Search for the cell housing the specified text and yield its (x, y) center coordinate. 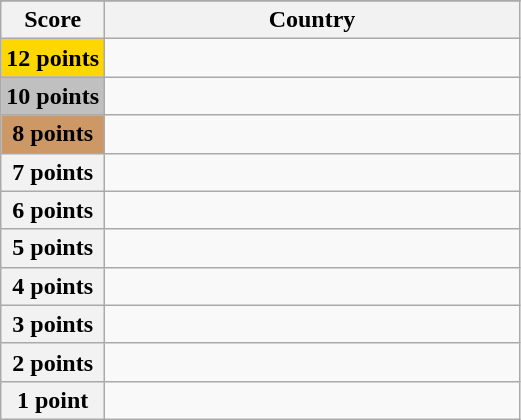
2 points (53, 362)
8 points (53, 134)
Country (312, 20)
5 points (53, 248)
3 points (53, 324)
7 points (53, 172)
12 points (53, 58)
6 points (53, 210)
10 points (53, 96)
1 point (53, 400)
4 points (53, 286)
Score (53, 20)
